Locate the cell with the specified text and output its [x, y] center coordinate. 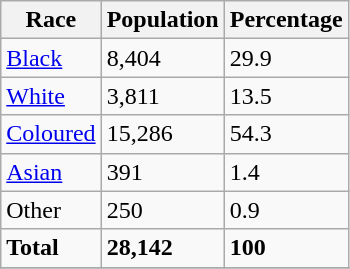
0.9 [286, 210]
Population [162, 20]
Other [51, 210]
1.4 [286, 172]
White [51, 96]
13.5 [286, 96]
Asian [51, 172]
3,811 [162, 96]
Coloured [51, 134]
8,404 [162, 58]
29.9 [286, 58]
54.3 [286, 134]
28,142 [162, 248]
15,286 [162, 134]
Total [51, 248]
Percentage [286, 20]
Black [51, 58]
250 [162, 210]
391 [162, 172]
Race [51, 20]
100 [286, 248]
